Search for the cell housing the specified text and yield its [X, Y] center coordinate. 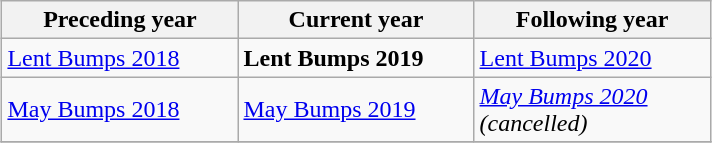
Lent Bumps 2020 [592, 58]
May Bumps 2020 (cancelled) [592, 110]
May Bumps 2019 [356, 110]
Following year [592, 20]
Current year [356, 20]
Lent Bumps 2019 [356, 58]
May Bumps 2018 [120, 110]
Preceding year [120, 20]
Lent Bumps 2018 [120, 58]
